Scan for the cell matching the given text and deliver its [X, Y] coordinate at center. 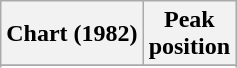
Peakposition [189, 34]
Chart (1982) [72, 34]
